Output the (x, y) coordinate of the center of the cell containing the given text.  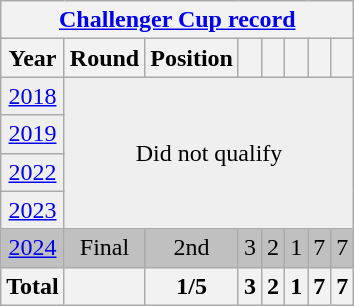
Did not qualify (209, 153)
Year (33, 58)
Total (33, 286)
Challenger Cup record (178, 20)
2nd (192, 248)
2022 (33, 172)
2019 (33, 134)
Final (104, 248)
2024 (33, 248)
Position (192, 58)
Round (104, 58)
2018 (33, 96)
2023 (33, 210)
1/5 (192, 286)
